Scan for the cell matching the given text and deliver its (x, y) coordinate at center. 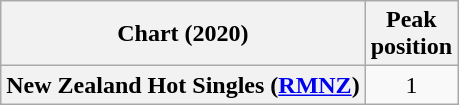
1 (411, 85)
Chart (2020) (183, 34)
New Zealand Hot Singles (RMNZ) (183, 85)
Peakposition (411, 34)
